Return [X, Y] of the center of cell containing provided text 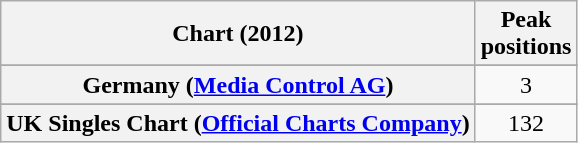
Chart (2012) [238, 34]
UK Singles Chart (Official Charts Company) [238, 123]
132 [526, 123]
Peakpositions [526, 34]
Germany (Media Control AG) [238, 85]
3 [526, 85]
